Provide the (X, Y) coordinate of the cell's center where the given text is located.  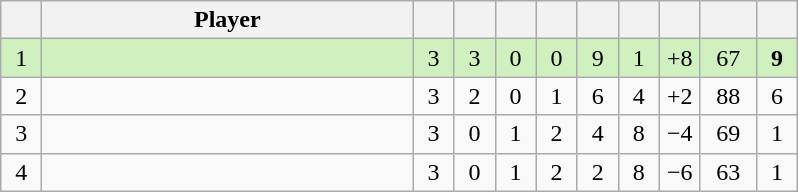
Player (228, 20)
67 (728, 58)
+8 (680, 58)
88 (728, 96)
−6 (680, 172)
69 (728, 134)
+2 (680, 96)
63 (728, 172)
−4 (680, 134)
